Locate the cell with the specified text and output its [X, Y] center coordinate. 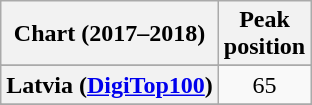
Latvia (DigiTop100) [110, 85]
Chart (2017–2018) [110, 34]
Peakposition [264, 34]
65 [264, 85]
